For the text-containing cell, return its midpoint in (x, y) coordinate format. 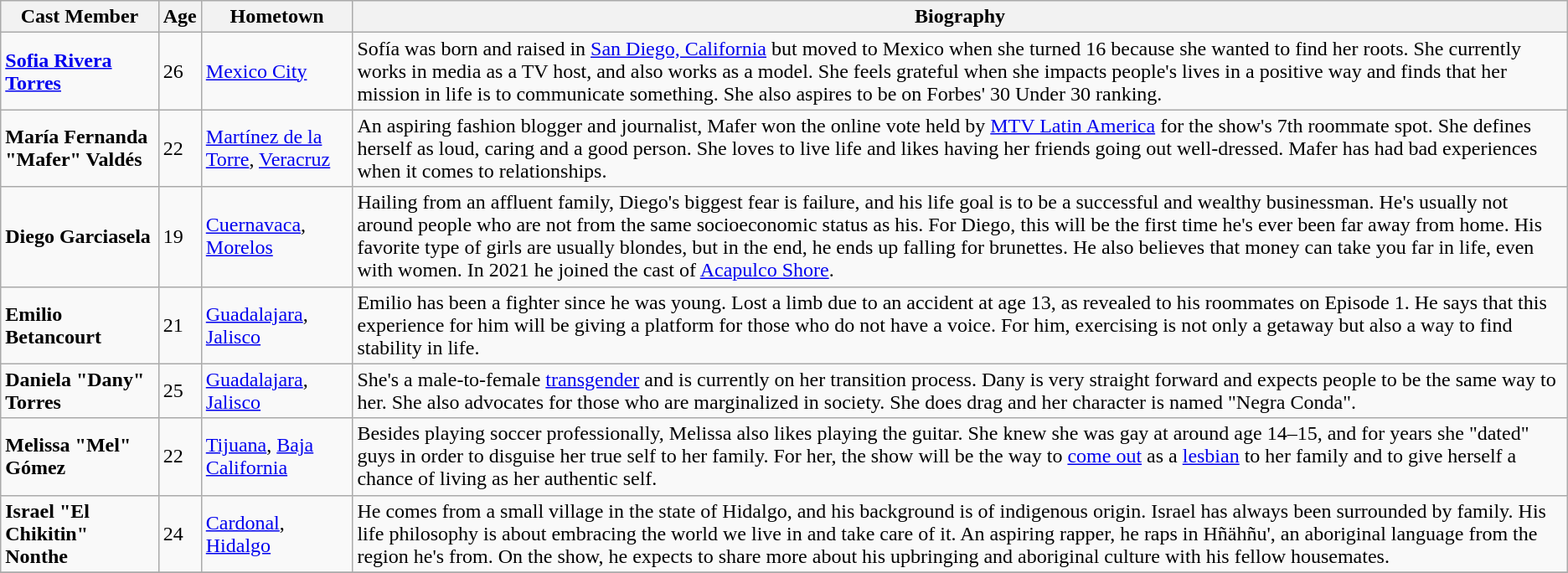
Age (179, 17)
25 (179, 390)
Martínez de la Torre, Veracruz (276, 148)
Sofia Rivera Torres (80, 71)
24 (179, 534)
Cast Member (80, 17)
Hometown (276, 17)
21 (179, 325)
Israel "El Chikitin" Nonthe (80, 534)
María Fernanda "Mafer" Valdés (80, 148)
26 (179, 71)
Tijuana, Baja California (276, 457)
Daniela "Dany" Torres (80, 390)
Cardonal, Hidalgo (276, 534)
Biography (960, 17)
19 (179, 236)
Melissa "Mel" Gómez (80, 457)
Emilio Betancourt (80, 325)
Mexico City (276, 71)
Cuernavaca, Morelos (276, 236)
Diego Garciasela (80, 236)
